Scan for the cell matching the given text and deliver its [X, Y] coordinate at center. 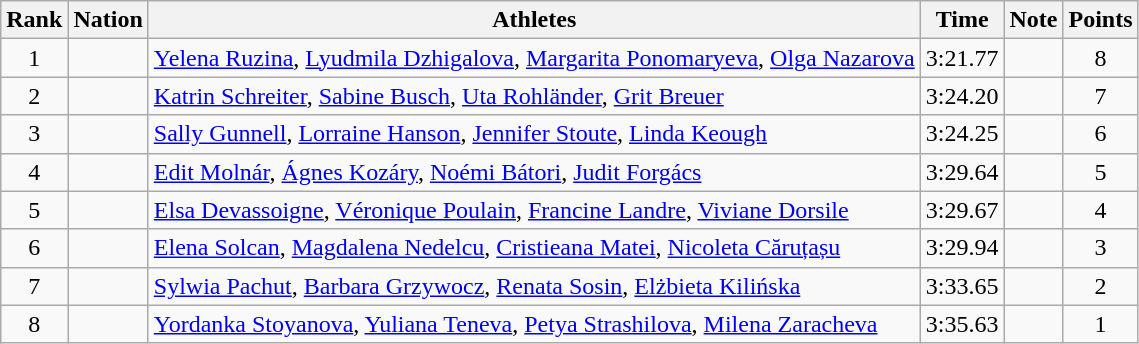
Sylwia Pachut, Barbara Grzywocz, Renata Sosin, Elżbieta Kilińska [534, 286]
Time [962, 20]
3:24.20 [962, 96]
3:35.63 [962, 324]
Elena Solcan, Magdalena Nedelcu, Cristieana Matei, Nicoleta Căruțașu [534, 248]
Elsa Devassoigne, Véronique Poulain, Francine Landre, Viviane Dorsile [534, 210]
3:21.77 [962, 58]
Sally Gunnell, Lorraine Hanson, Jennifer Stoute, Linda Keough [534, 134]
Rank [34, 20]
3:29.94 [962, 248]
Note [1034, 20]
3:33.65 [962, 286]
3:24.25 [962, 134]
Edit Molnár, Ágnes Kozáry, Noémi Bátori, Judit Forgács [534, 172]
Athletes [534, 20]
Yelena Ruzina, Lyudmila Dzhigalova, Margarita Ponomaryeva, Olga Nazarova [534, 58]
Nation [108, 20]
Yordanka Stoyanova, Yuliana Teneva, Petya Strashilova, Milena Zaracheva [534, 324]
Katrin Schreiter, Sabine Busch, Uta Rohländer, Grit Breuer [534, 96]
3:29.67 [962, 210]
3:29.64 [962, 172]
Points [1100, 20]
